Return (x, y) of the center of cell containing provided text 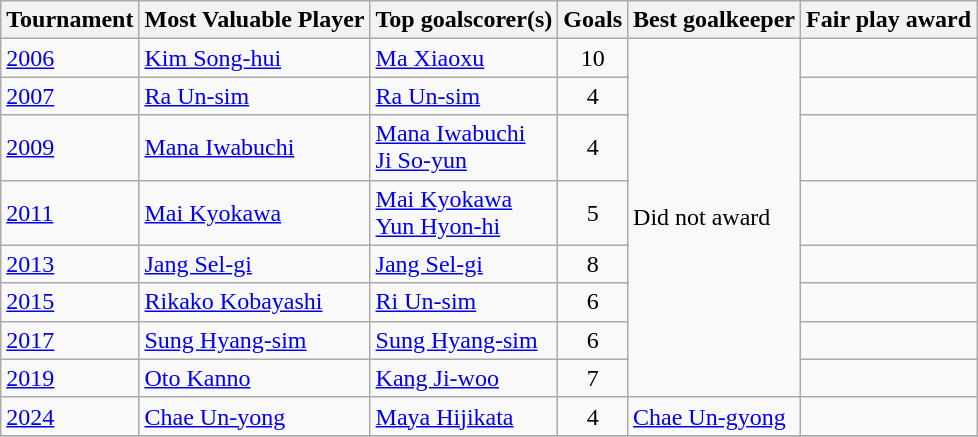
5 (593, 212)
Ri Un-sim (464, 302)
Did not award (714, 218)
10 (593, 58)
2024 (70, 416)
Tournament (70, 20)
Chae Un-yong (254, 416)
Kang Ji-woo (464, 378)
Kim Song-hui (254, 58)
2007 (70, 96)
2013 (70, 264)
Top goalscorer(s) (464, 20)
Oto Kanno (254, 378)
Goals (593, 20)
Ma Xiaoxu (464, 58)
Mana Iwabuchi (254, 148)
2017 (70, 340)
2015 (70, 302)
Best goalkeeper (714, 20)
2006 (70, 58)
Maya Hijikata (464, 416)
Chae Un-gyong (714, 416)
2009 (70, 148)
Mai Kyokawa (254, 212)
2019 (70, 378)
2011 (70, 212)
Rikako Kobayashi (254, 302)
Mana Iwabuchi Ji So-yun (464, 148)
Mai Kyokawa Yun Hyon-hi (464, 212)
7 (593, 378)
8 (593, 264)
Most Valuable Player (254, 20)
Fair play award (889, 20)
